Return the [X, Y] coordinate for the center point of the cell that contains the specified text.  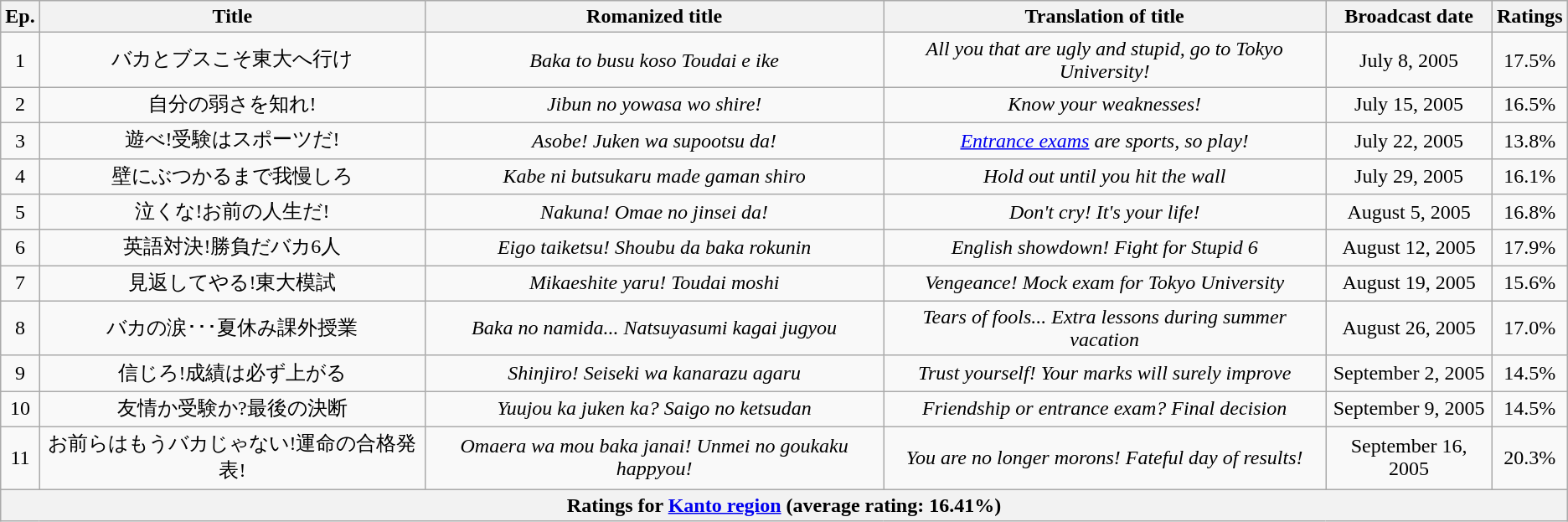
Ratings [1529, 17]
Ep. [20, 17]
遊べ!受験はスポーツだ! [232, 141]
10 [20, 409]
8 [20, 328]
Baka no namida... Natsuyasumi kagai jugyou [655, 328]
August 19, 2005 [1409, 283]
17.0% [1529, 328]
Asobe! Juken wa supootsu da! [655, 141]
July 8, 2005 [1409, 60]
見返してやる!東大模試 [232, 283]
3 [20, 141]
Kabe ni butsukaru made gaman shiro [655, 176]
6 [20, 248]
友情か受験か?最後の決断 [232, 409]
Eigo taiketsu! Shoubu da baka rokunin [655, 248]
泣くな!お前の人生だ! [232, 213]
Ratings for Kanto region (average rating: 16.41%) [784, 505]
Shinjiro! Seiseki wa kanarazu agaru [655, 374]
17.9% [1529, 248]
16.5% [1529, 106]
Friendship or entrance exam? Final decision [1105, 409]
13.8% [1529, 141]
自分の弱さを知れ! [232, 106]
バカとブスこそ東大へ行け [232, 60]
Baka to busu koso Toudai e ike [655, 60]
Don't cry! It's your life! [1105, 213]
Title [232, 17]
August 26, 2005 [1409, 328]
July 22, 2005 [1409, 141]
Nakuna! Omae no jinsei da! [655, 213]
英語対決!勝負だバカ6人 [232, 248]
July 15, 2005 [1409, 106]
August 12, 2005 [1409, 248]
Broadcast date [1409, 17]
September 9, 2005 [1409, 409]
5 [20, 213]
You are no longer morons! Fateful day of results! [1105, 457]
16.1% [1529, 176]
August 5, 2005 [1409, 213]
Translation of title [1105, 17]
2 [20, 106]
4 [20, 176]
September 2, 2005 [1409, 374]
バカの涙･･･夏休み課外授業 [232, 328]
15.6% [1529, 283]
20.3% [1529, 457]
July 29, 2005 [1409, 176]
Jibun no yowasa wo shire! [655, 106]
Trust yourself! Your marks will surely improve [1105, 374]
Hold out until you hit the wall [1105, 176]
Omaera wa mou baka janai! Unmei no goukaku happyou! [655, 457]
17.5% [1529, 60]
Entrance exams are sports, so play! [1105, 141]
English showdown! Fight for Stupid 6 [1105, 248]
Tears of fools... Extra lessons during summer vacation [1105, 328]
1 [20, 60]
信じろ!成績は必ず上がる [232, 374]
9 [20, 374]
Romanized title [655, 17]
Mikaeshite yaru! Toudai moshi [655, 283]
16.8% [1529, 213]
All you that are ugly and stupid, go to Tokyo University! [1105, 60]
お前らはもうバカじゃない!運命の合格発表! [232, 457]
September 16, 2005 [1409, 457]
Yuujou ka juken ka? Saigo no ketsudan [655, 409]
Know your weaknesses! [1105, 106]
11 [20, 457]
Vengeance! Mock exam for Tokyo University [1105, 283]
7 [20, 283]
壁にぶつかるまで我慢しろ [232, 176]
